From the cell containing the given text, extract its center point as [X, Y] coordinate. 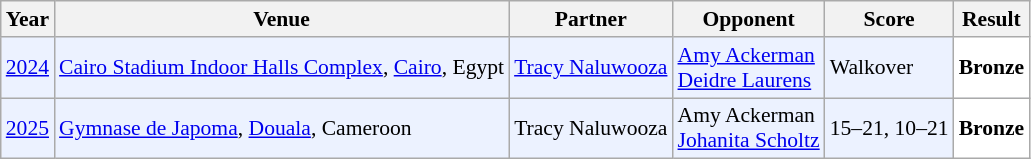
Result [992, 19]
Opponent [748, 19]
Partner [590, 19]
Venue [282, 19]
Score [890, 19]
15–21, 10–21 [890, 128]
Gymnase de Japoma, Douala, Cameroon [282, 128]
Walkover [890, 68]
Year [28, 19]
2024 [28, 68]
2025 [28, 128]
Amy Ackerman Johanita Scholtz [748, 128]
Cairo Stadium Indoor Halls Complex, Cairo, Egypt [282, 68]
Amy Ackerman Deidre Laurens [748, 68]
